Detect which cell encompasses the target text, then output its (x, y) center coordinate. 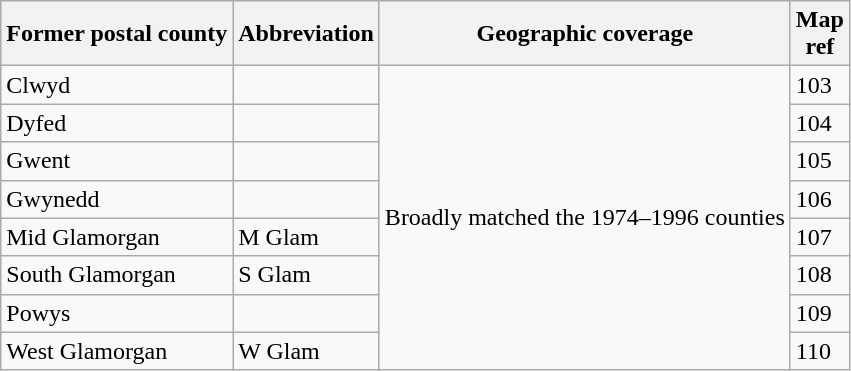
Mid Glamorgan (117, 237)
104 (820, 123)
W Glam (306, 351)
Geographic coverage (584, 34)
South Glamorgan (117, 275)
103 (820, 85)
Powys (117, 313)
109 (820, 313)
Clwyd (117, 85)
M Glam (306, 237)
Dyfed (117, 123)
108 (820, 275)
105 (820, 161)
Gwynedd (117, 199)
Former postal county (117, 34)
106 (820, 199)
Mapref (820, 34)
Gwent (117, 161)
West Glamorgan (117, 351)
Broadly matched the 1974–1996 counties (584, 218)
Abbreviation (306, 34)
S Glam (306, 275)
110 (820, 351)
107 (820, 237)
